Return [x, y] of the center of cell containing provided text 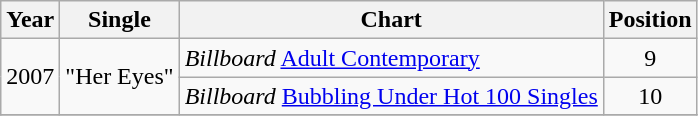
Single [120, 20]
9 [650, 58]
Year [30, 20]
Position [650, 20]
10 [650, 96]
Billboard Bubbling Under Hot 100 Singles [391, 96]
Billboard Adult Contemporary [391, 58]
2007 [30, 77]
"Her Eyes" [120, 77]
Chart [391, 20]
